Determine the [x, y] coordinate at the center of the cell enclosing the given text.  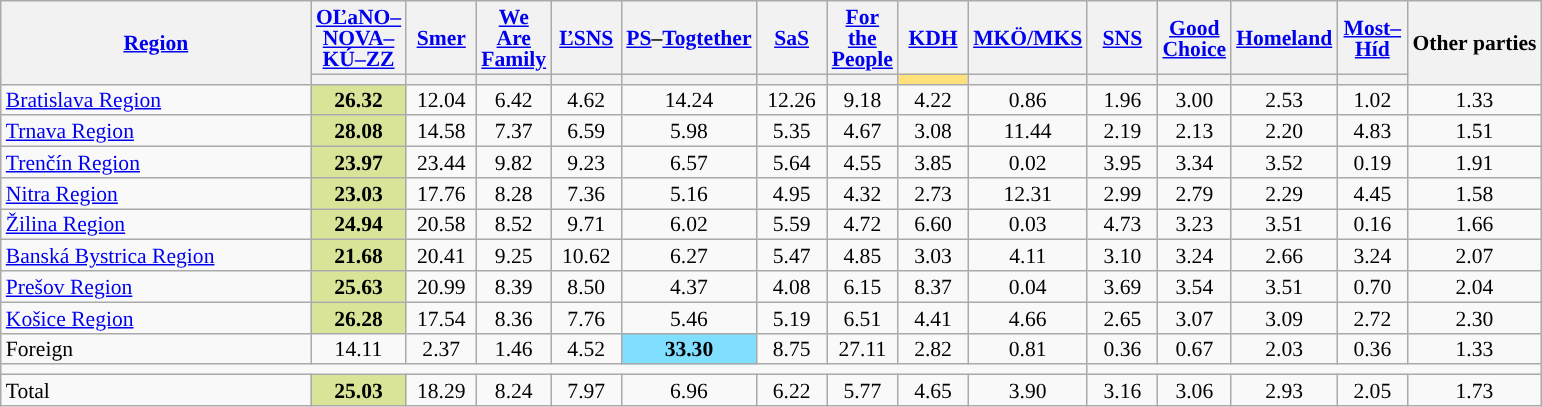
9.71 [586, 224]
6.02 [688, 224]
4.08 [792, 286]
4.11 [1028, 256]
0.03 [1028, 224]
9.23 [586, 162]
2.29 [1284, 194]
2.37 [441, 348]
4.62 [586, 100]
20.41 [441, 256]
2.73 [933, 194]
8.28 [514, 194]
9.82 [514, 162]
14.11 [358, 348]
33.30 [688, 348]
6.96 [688, 390]
8.39 [514, 286]
5.35 [792, 132]
6.60 [933, 224]
5.98 [688, 132]
4.37 [688, 286]
4.32 [862, 194]
Nitra Region [156, 194]
1.96 [1122, 100]
2.79 [1194, 194]
3.23 [1194, 224]
14.24 [688, 100]
3.34 [1194, 162]
7.37 [514, 132]
17.76 [441, 194]
MKÖ/MKS [1028, 38]
2.20 [1284, 132]
3.69 [1122, 286]
24.94 [358, 224]
25.03 [358, 390]
3.07 [1194, 318]
0.86 [1028, 100]
8.36 [514, 318]
SNS [1122, 38]
1.51 [1474, 132]
Trenčín Region [156, 162]
6.57 [688, 162]
3.10 [1122, 256]
4.72 [862, 224]
4.83 [1372, 132]
0.67 [1194, 348]
20.99 [441, 286]
Most–Híd [1372, 38]
4.41 [933, 318]
Trnava Region [156, 132]
Total [156, 390]
Banská Bystrica Region [156, 256]
OĽaNO–NOVA–KÚ–ZZ [358, 38]
3.85 [933, 162]
SaS [792, 38]
6.59 [586, 132]
2.72 [1372, 318]
5.19 [792, 318]
5.64 [792, 162]
Smer [441, 38]
11.44 [1028, 132]
Homeland [1284, 38]
0.70 [1372, 286]
25.63 [358, 286]
3.08 [933, 132]
4.52 [586, 348]
6.27 [688, 256]
Good Choice [1194, 38]
18.29 [441, 390]
6.51 [862, 318]
PS–Togtether [688, 38]
23.44 [441, 162]
6.15 [862, 286]
4.45 [1372, 194]
1.73 [1474, 390]
2.66 [1284, 256]
5.59 [792, 224]
14.58 [441, 132]
0.16 [1372, 224]
Foreign [156, 348]
2.99 [1122, 194]
0.04 [1028, 286]
4.95 [792, 194]
Region [156, 42]
2.13 [1194, 132]
Bratislava Region [156, 100]
3.06 [1194, 390]
9.18 [862, 100]
3.09 [1284, 318]
12.26 [792, 100]
5.47 [792, 256]
Žilina Region [156, 224]
4.85 [862, 256]
3.95 [1122, 162]
5.46 [688, 318]
2.53 [1284, 100]
7.36 [586, 194]
3.52 [1284, 162]
4.55 [862, 162]
8.52 [514, 224]
KDH [933, 38]
For the People [862, 38]
12.04 [441, 100]
20.58 [441, 224]
8.24 [514, 390]
4.66 [1028, 318]
0.81 [1028, 348]
Košice Region [156, 318]
8.37 [933, 286]
2.82 [933, 348]
3.54 [1194, 286]
9.25 [514, 256]
4.22 [933, 100]
Other parties [1474, 42]
2.05 [1372, 390]
0.19 [1372, 162]
4.73 [1122, 224]
17.54 [441, 318]
23.03 [358, 194]
4.67 [862, 132]
2.04 [1474, 286]
1.58 [1474, 194]
10.62 [586, 256]
5.77 [862, 390]
7.76 [586, 318]
2.07 [1474, 256]
4.65 [933, 390]
12.31 [1028, 194]
1.02 [1372, 100]
3.03 [933, 256]
23.97 [358, 162]
2.93 [1284, 390]
7.97 [586, 390]
2.65 [1122, 318]
1.66 [1474, 224]
8.50 [586, 286]
3.16 [1122, 390]
Prešov Region [156, 286]
ĽSNS [586, 38]
27.11 [862, 348]
8.75 [792, 348]
6.42 [514, 100]
1.46 [514, 348]
We Are Family [514, 38]
26.28 [358, 318]
28.08 [358, 132]
2.30 [1474, 318]
21.68 [358, 256]
3.90 [1028, 390]
6.22 [792, 390]
2.03 [1284, 348]
5.16 [688, 194]
26.32 [358, 100]
0.02 [1028, 162]
2.19 [1122, 132]
3.00 [1194, 100]
1.91 [1474, 162]
